Return the (x, y) coordinate for the center point of the cell that contains the specified text.  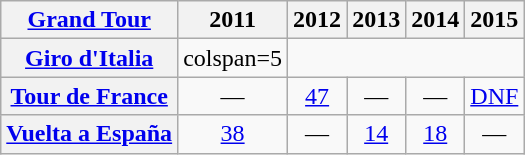
2015 (494, 20)
Giro d'Italia (90, 58)
38 (233, 134)
colspan=5 (233, 58)
Tour de France (90, 96)
2014 (436, 20)
14 (376, 134)
2012 (318, 20)
47 (318, 96)
18 (436, 134)
Vuelta a España (90, 134)
Grand Tour (90, 20)
DNF (494, 96)
2013 (376, 20)
2011 (233, 20)
